Scan for the cell matching the given text and deliver its (x, y) coordinate at center. 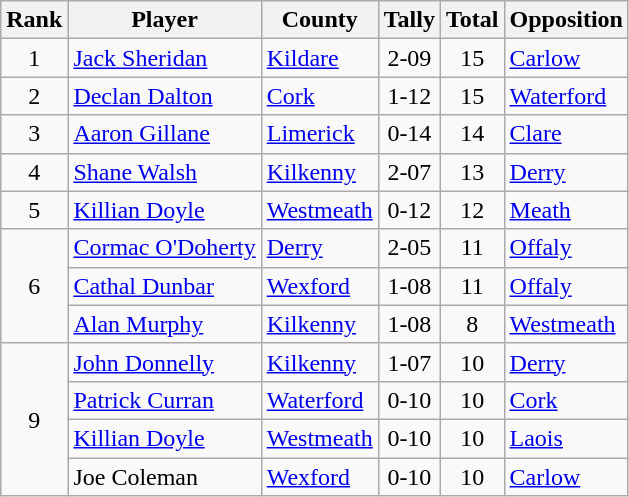
0-14 (409, 134)
Declan Dalton (164, 96)
Laois (566, 438)
Limerick (320, 134)
Tally (409, 20)
14 (472, 134)
3 (34, 134)
5 (34, 210)
2-05 (409, 248)
Joe Coleman (164, 477)
Patrick Curran (164, 400)
Cathal Dunbar (164, 286)
Alan Murphy (164, 324)
Rank (34, 20)
Player (164, 20)
12 (472, 210)
0-12 (409, 210)
9 (34, 419)
2-09 (409, 58)
Jack Sheridan (164, 58)
Kildare (320, 58)
4 (34, 172)
Opposition (566, 20)
1-12 (409, 96)
2 (34, 96)
1-07 (409, 362)
Meath (566, 210)
County (320, 20)
2-07 (409, 172)
1 (34, 58)
Total (472, 20)
13 (472, 172)
6 (34, 286)
Aaron Gillane (164, 134)
Clare (566, 134)
Shane Walsh (164, 172)
Cormac O'Doherty (164, 248)
John Donnelly (164, 362)
8 (472, 324)
